Determine the (X, Y) coordinate at the center of the cell enclosing the given text.  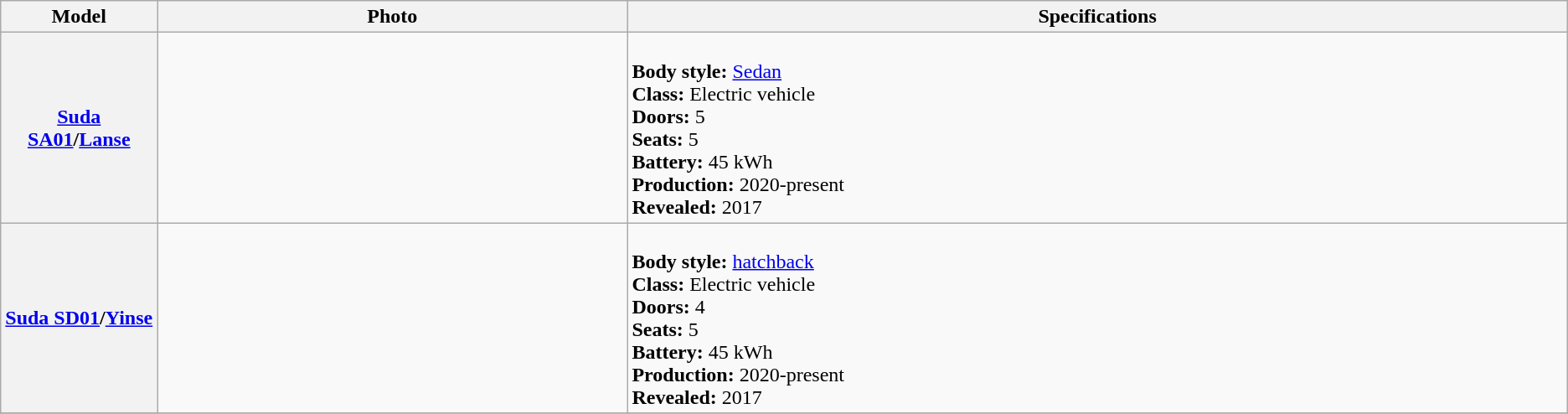
Specifications (1097, 17)
Suda SD01/Yinse (79, 318)
Photo (392, 17)
Body style: hatchbackClass: Electric vehicleDoors: 4Seats: 5Battery: 45 kWhProduction: 2020-presentRevealed: 2017 (1097, 318)
Suda SA01/Lanse (79, 127)
Body style: SedanClass: Electric vehicleDoors: 5Seats: 5Battery: 45 kWhProduction: 2020-presentRevealed: 2017 (1097, 127)
Model (79, 17)
